Capture the cell that displays the provided text and extract its [x, y] central coordinate. 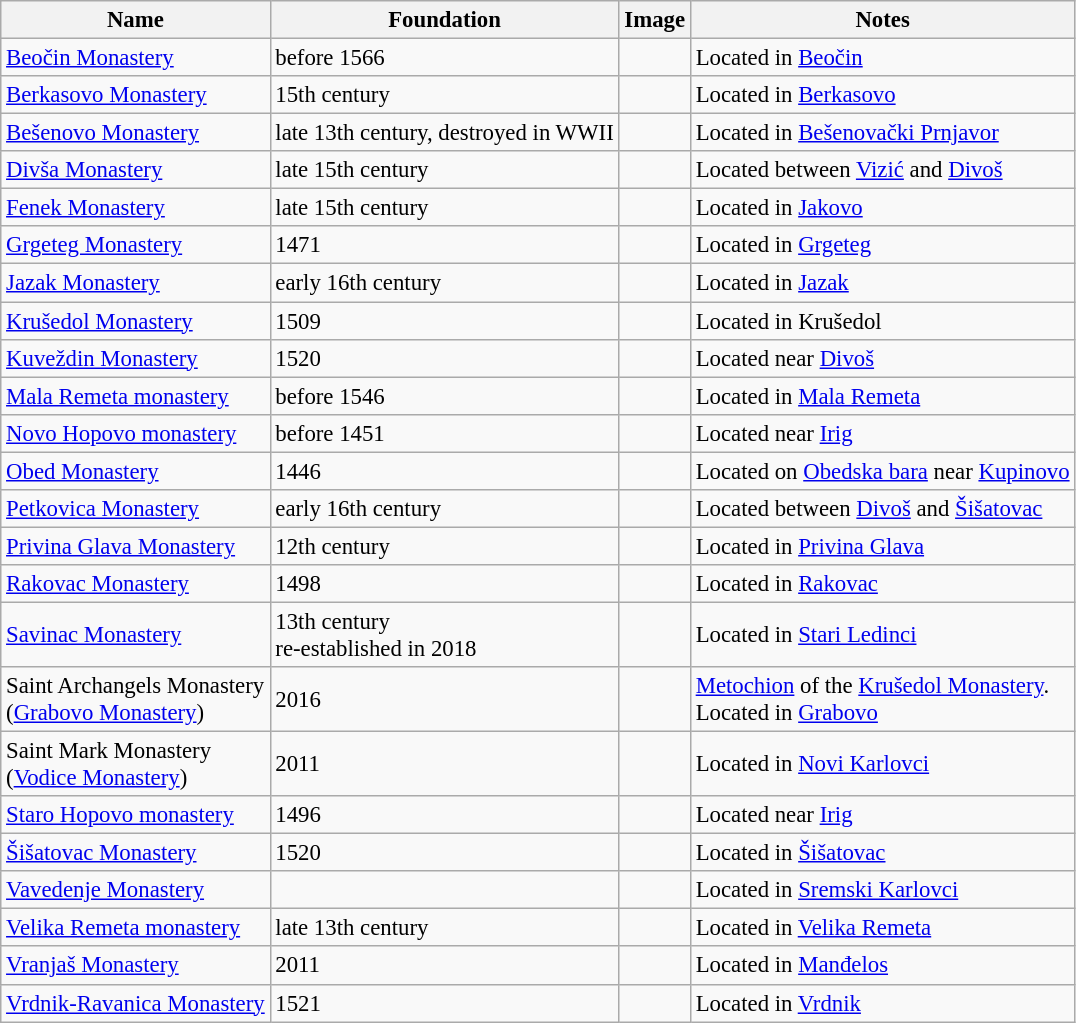
Jazak Monastery [136, 283]
Saint Archangels Monastery(Grabovo Monastery) [136, 700]
12th century [444, 546]
Located in Beočin [882, 58]
Obed Monastery [136, 471]
Foundation [444, 20]
Image [654, 20]
Located in Privina Glava [882, 546]
1471 [444, 245]
Located in Velika Remeta [882, 928]
Located in Bešenovački Prnjavor [882, 133]
Savinac Monastery [136, 634]
Berkasovo Monastery [136, 95]
Metochion of the Krušedol Monastery.Located in Grabovo [882, 700]
Mala Remeta monastery [136, 396]
before 1546 [444, 396]
Šišatovac Monastery [136, 853]
Located in Jakovo [882, 208]
Notes [882, 20]
13th centuryre-established in 2018 [444, 634]
Located in Stari Ledinci [882, 634]
Located in Novi Karlovci [882, 764]
Located in Sremski Karlovci [882, 890]
Fenek Monastery [136, 208]
before 1566 [444, 58]
Located in Krušedol [882, 321]
before 1451 [444, 433]
Vrdnik-Ravanica Monastery [136, 1003]
Grgeteg Monastery [136, 245]
1446 [444, 471]
Located on Obedska bara near Kupinovo [882, 471]
Beočin Monastery [136, 58]
Krušedol Monastery [136, 321]
Velika Remeta monastery [136, 928]
Located in Berkasovo [882, 95]
Staro Hopovo monastery [136, 815]
1498 [444, 584]
Located between Divoš and Šišatovac [882, 509]
Kuveždin Monastery [136, 358]
Located between Vizić and Divoš [882, 170]
Located in Rakovac [882, 584]
Vavedenje Monastery [136, 890]
Divša Monastery [136, 170]
Rakovac Monastery [136, 584]
Located in Vrdnik [882, 1003]
1521 [444, 1003]
1496 [444, 815]
1509 [444, 321]
Petkovica Monastery [136, 509]
Novo Hopovo monastery [136, 433]
Located in Jazak [882, 283]
Vranjaš Monastery [136, 966]
Located in Mala Remeta [882, 396]
Located in Manđelos [882, 966]
Privina Glava Monastery [136, 546]
Located near Divoš [882, 358]
Located in Grgeteg [882, 245]
late 13th century, destroyed in WWII [444, 133]
15th century [444, 95]
Located in Šišatovac [882, 853]
Saint Mark Monastery(Vodice Monastery) [136, 764]
Bešenovo Monastery [136, 133]
late 13th century [444, 928]
2016 [444, 700]
Name [136, 20]
